Scan for the cell matching the given text and deliver its (X, Y) coordinate at center. 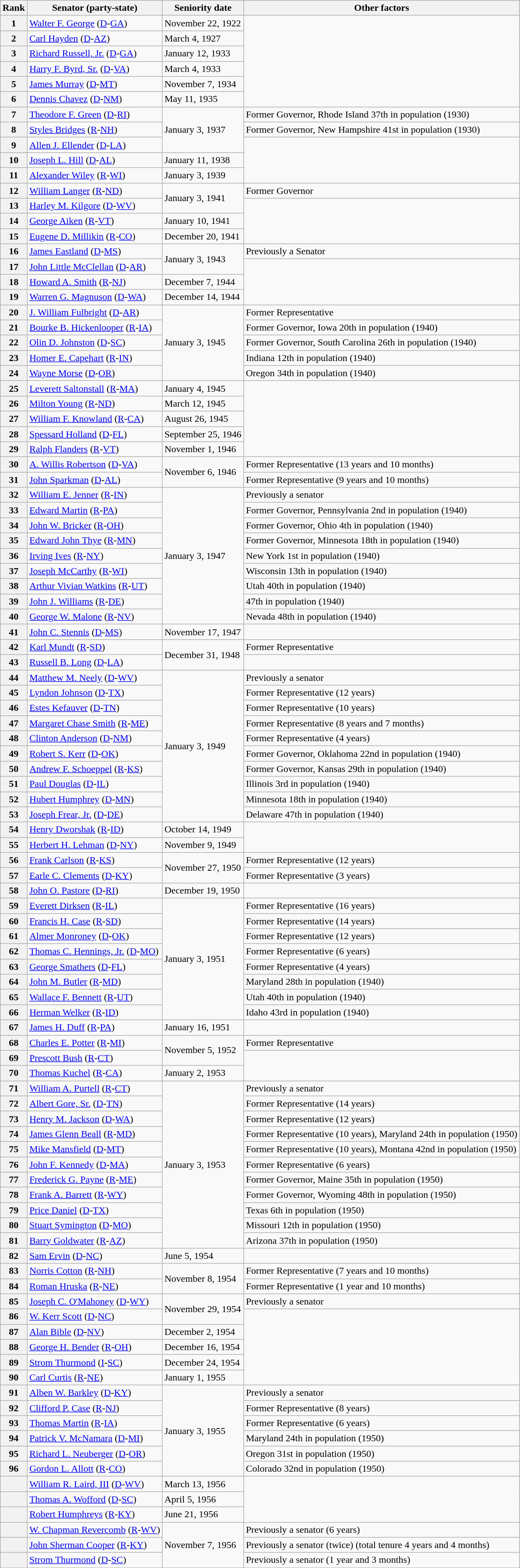
83 (14, 1271)
September 25, 1946 (203, 434)
John F. Kennedy (D-MA) (95, 1165)
January 3, 1939 (203, 175)
25 (14, 388)
93 (14, 1423)
Francis H. Case (R-SD) (95, 921)
16 (14, 251)
November 9, 1949 (203, 845)
81 (14, 1241)
Gordon L. Allott (R-CO) (95, 1469)
January 16, 1951 (203, 1027)
December 19, 1950 (203, 890)
Rank (14, 8)
Harry F. Byrd, Sr. (D-VA) (95, 69)
Howard A. Smith (R-NJ) (95, 282)
Everett Dirksen (R-IL) (95, 906)
Maryland 24th in population (1950) (382, 1438)
1 (14, 23)
John W. Bricker (R-OH) (95, 525)
December 16, 1954 (203, 1347)
January 3, 1945 (203, 343)
Maryland 28th in population (1940) (382, 982)
69 (14, 1058)
John Sparkman (D-AL) (95, 480)
Joseph L. Hill (D-AL) (95, 160)
January 3, 1943 (203, 259)
December 14, 1944 (203, 297)
Paul Douglas (D-IL) (95, 784)
Bourke B. Hickenlooper (R-IA) (95, 327)
Frederick G. Payne (R-ME) (95, 1180)
Thomas A. Wofford (D-SC) (95, 1499)
11 (14, 175)
95 (14, 1454)
38 (14, 586)
29 (14, 449)
Warren G. Magnuson (D-WA) (95, 297)
Former Governor, Maine 35th in population (1950) (382, 1180)
75 (14, 1149)
Price Daniel (D-TX) (95, 1210)
Richard Russell, Jr. (D-GA) (95, 54)
Seniority date (203, 8)
51 (14, 784)
Allen J. Ellender (D-LA) (95, 145)
27 (14, 419)
84 (14, 1286)
Charles E. Potter (R-MI) (95, 1043)
January 3, 1955 (203, 1430)
November 22, 1922 (203, 23)
Eugene D. Millikin (R-CO) (95, 236)
William F. Knowland (R-CA) (95, 419)
Nevada 48th in population (1940) (382, 616)
November 7, 1934 (203, 84)
William R. Laird, III (D-WV) (95, 1484)
Herbert H. Lehman (D-NY) (95, 845)
Frank A. Barrett (R-WY) (95, 1195)
12 (14, 191)
William A. Purtell (R-CT) (95, 1088)
85 (14, 1301)
Texas 6th in population (1950) (382, 1210)
Stuart Symington (D-MO) (95, 1225)
Norris Cotton (R-NH) (95, 1271)
Estes Kefauver (D-TN) (95, 708)
John O. Pastore (D-RI) (95, 890)
Matthew M. Neely (D-WV) (95, 678)
May 11, 1935 (203, 99)
20 (14, 312)
77 (14, 1180)
January 3, 1949 (203, 746)
Oregon 31st in population (1950) (382, 1454)
Earle C. Clements (D-KY) (95, 875)
45 (14, 693)
22 (14, 343)
9 (14, 145)
Hubert Humphrey (D-MN) (95, 799)
63 (14, 967)
Lyndon Johnson (D-TX) (95, 693)
George Smathers (D-FL) (95, 967)
Former Governor, Oklahoma 22nd in population (1940) (382, 754)
56 (14, 860)
Homer E. Capehart (R-IN) (95, 358)
Former Representative (16 years) (382, 906)
Former Governor, Pennsylvania 2nd in population (1940) (382, 510)
Delaware 47th in population (1940) (382, 814)
10 (14, 160)
Previously a Senator (382, 251)
Previously a senator (twice) (total tenure 4 years and 4 months) (382, 1545)
5 (14, 84)
November 17, 1947 (203, 632)
24 (14, 373)
November 5, 1952 (203, 1050)
Thomas Martin (R-IA) (95, 1423)
William Langer (R-ND) (95, 191)
Olin D. Johnston (D-SC) (95, 343)
65 (14, 997)
91 (14, 1392)
59 (14, 906)
November 27, 1950 (203, 868)
Joseph Frear, Jr. (D-DE) (95, 814)
14 (14, 221)
70 (14, 1073)
30 (14, 465)
Roman Hruska (R-NE) (95, 1286)
Former Representative (9 years and 10 months) (382, 480)
88 (14, 1347)
46 (14, 708)
Andrew F. Schoeppel (R-KS) (95, 769)
Walter F. George (D-GA) (95, 23)
76 (14, 1165)
52 (14, 799)
Thomas C. Hennings, Jr. (D-MO) (95, 952)
Strom Thurmond (I-SC) (95, 1362)
January 11, 1938 (203, 160)
Former Governor, Minnesota 18th in population (1940) (382, 541)
January 3, 1953 (203, 1164)
78 (14, 1195)
Edward John Thye (R-MN) (95, 541)
Former Representative (1 year and 10 months) (382, 1286)
Former Representative (3 years) (382, 875)
6 (14, 99)
William E. Jenner (R-IN) (95, 495)
57 (14, 875)
42 (14, 647)
8 (14, 130)
58 (14, 890)
December 20, 1941 (203, 236)
June 21, 1956 (203, 1514)
John Little McClellan (D-AR) (95, 267)
Patrick V. McNamara (D-MI) (95, 1438)
Irving Ives (R-NY) (95, 556)
April 5, 1956 (203, 1499)
Former Governor, Iowa 20th in population (1940) (382, 327)
January 3, 1941 (203, 198)
7 (14, 114)
March 13, 1956 (203, 1484)
Former Representative (10 years), Maryland 24th in population (1950) (382, 1134)
44 (14, 678)
87 (14, 1332)
November 6, 1946 (203, 472)
2 (14, 38)
40 (14, 616)
November 7, 1956 (203, 1545)
37 (14, 571)
January 4, 1945 (203, 388)
74 (14, 1134)
Former Representative (13 years and 10 months) (382, 465)
Russell B. Long (D-LA) (95, 662)
Former Representative (7 years and 10 months) (382, 1271)
November 29, 1954 (203, 1309)
Styles Bridges (R-NH) (95, 130)
Harley M. Kilgore (D-WV) (95, 206)
James Eastland (D-MS) (95, 251)
John Sherman Cooper (R-KY) (95, 1545)
Illinois 3rd in population (1940) (382, 784)
55 (14, 845)
33 (14, 510)
Indiana 12th in population (1940) (382, 358)
Idaho 43rd in population (1940) (382, 1012)
36 (14, 556)
March 4, 1927 (203, 38)
Prescott Bush (R-CT) (95, 1058)
54 (14, 830)
January 12, 1933 (203, 54)
December 24, 1954 (203, 1362)
Henry M. Jackson (D-WA) (95, 1119)
December 2, 1954 (203, 1332)
68 (14, 1043)
64 (14, 982)
J. William Fulbright (D-AR) (95, 312)
James Murray (D-MT) (95, 84)
Herman Welker (R-ID) (95, 1012)
28 (14, 434)
New York 1st in population (1940) (382, 556)
March 4, 1933 (203, 69)
73 (14, 1119)
Former Representative (10 years) (382, 708)
13 (14, 206)
Former Representative (10 years), Montana 42nd in population (1950) (382, 1149)
November 8, 1954 (203, 1279)
Mike Mansfield (D-MT) (95, 1149)
Joseph McCarthy (R-WI) (95, 571)
November 1, 1946 (203, 449)
January 3, 1951 (203, 959)
Former Governor, South Carolina 26th in population (1940) (382, 343)
Alexander Wiley (R-WI) (95, 175)
34 (14, 525)
92 (14, 1408)
Wallace F. Bennett (R-UT) (95, 997)
James Glenn Beall (R-MD) (95, 1134)
W. Chapman Revercomb (R-WV) (95, 1530)
Previously a senator (1 year and 3 months) (382, 1560)
Sam Ervin (D-NC) (95, 1256)
89 (14, 1362)
19 (14, 297)
Robert Humphreys (R-KY) (95, 1514)
35 (14, 541)
82 (14, 1256)
John J. Williams (R-DE) (95, 601)
Wayne Morse (D-OR) (95, 373)
94 (14, 1438)
January 1, 1955 (203, 1377)
79 (14, 1210)
Strom Thurmond (D-SC) (95, 1560)
Almer Monroney (D-OK) (95, 936)
Leverett Saltonstall (R-MA) (95, 388)
Albert Gore, Sr. (D-TN) (95, 1103)
A. Willis Robertson (D-VA) (95, 465)
Alan Bible (D-NV) (95, 1332)
Margaret Chase Smith (R-ME) (95, 723)
Senator (party-state) (95, 8)
Henry Dworshak (R-ID) (95, 830)
August 26, 1945 (203, 419)
Carl Curtis (R-NE) (95, 1377)
17 (14, 267)
Richard L. Neuberger (D-OR) (95, 1454)
32 (14, 495)
Former Governor, Kansas 29th in population (1940) (382, 769)
Milton Young (R-ND) (95, 403)
John C. Stennis (D-MS) (95, 632)
67 (14, 1027)
Missouri 12th in population (1950) (382, 1225)
Thomas Kuchel (R-CA) (95, 1073)
Arthur Vivian Watkins (R-UT) (95, 586)
47 (14, 723)
72 (14, 1103)
Ralph Flanders (R-VT) (95, 449)
March 12, 1945 (203, 403)
90 (14, 1377)
Previously a senator (6 years) (382, 1530)
Former Governor, Ohio 4th in population (1940) (382, 525)
50 (14, 769)
Wisconsin 13th in population (1940) (382, 571)
Clifford P. Case (R-NJ) (95, 1408)
62 (14, 952)
Former Representative (8 years and 7 months) (382, 723)
86 (14, 1317)
John M. Butler (R-MD) (95, 982)
George Aiken (R-VT) (95, 221)
James H. Duff (R-PA) (95, 1027)
Spessard Holland (D-FL) (95, 434)
3 (14, 54)
Former Governor (382, 191)
Minnesota 18th in population (1940) (382, 799)
December 31, 1948 (203, 654)
Colorado 32nd in population (1950) (382, 1469)
Edward Martin (R-PA) (95, 510)
96 (14, 1469)
18 (14, 282)
Joseph C. O'Mahoney (D-WY) (95, 1301)
Alben W. Barkley (D-KY) (95, 1392)
66 (14, 1012)
Arizona 37th in population (1950) (382, 1241)
53 (14, 814)
47th in population (1940) (382, 601)
71 (14, 1088)
January 2, 1953 (203, 1073)
January 3, 1947 (203, 556)
George W. Malone (R-NV) (95, 616)
Former Governor, New Hampshire 41st in population (1930) (382, 130)
Clinton Anderson (D-NM) (95, 738)
4 (14, 69)
January 10, 1941 (203, 221)
Barry Goldwater (R-AZ) (95, 1241)
W. Kerr Scott (D-NC) (95, 1317)
Oregon 34th in population (1940) (382, 373)
26 (14, 403)
Karl Mundt (R-SD) (95, 647)
January 3, 1937 (203, 130)
Other factors (382, 8)
61 (14, 936)
80 (14, 1225)
15 (14, 236)
31 (14, 480)
49 (14, 754)
Carl Hayden (D-AZ) (95, 38)
December 7, 1944 (203, 282)
Dennis Chavez (D-NM) (95, 99)
48 (14, 738)
23 (14, 358)
Former Governor, Wyoming 48th in population (1950) (382, 1195)
Theodore F. Green (D-RI) (95, 114)
60 (14, 921)
Former Governor, Rhode Island 37th in population (1930) (382, 114)
43 (14, 662)
41 (14, 632)
June 5, 1954 (203, 1256)
Former Representative (8 years) (382, 1408)
October 14, 1949 (203, 830)
George H. Bender (R-OH) (95, 1347)
39 (14, 601)
21 (14, 327)
Frank Carlson (R-KS) (95, 860)
Robert S. Kerr (D-OK) (95, 754)
